Capture the cell that displays the provided text and extract its (x, y) central coordinate. 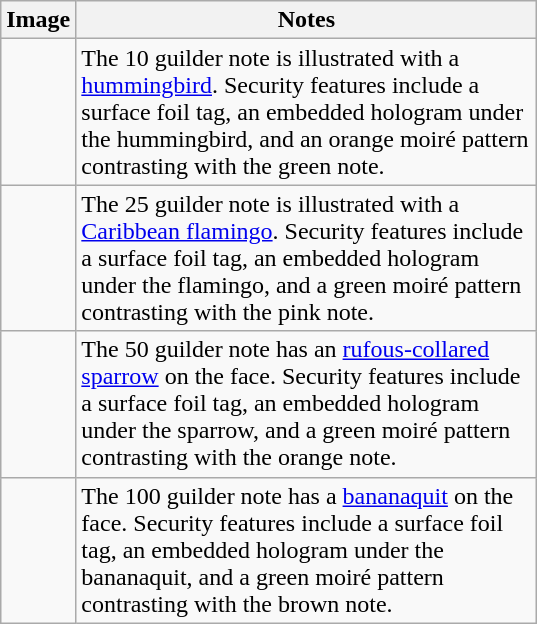
Image (38, 20)
Notes (306, 20)
